Provide the [x, y] coordinate of the cell's center where the given text is located.  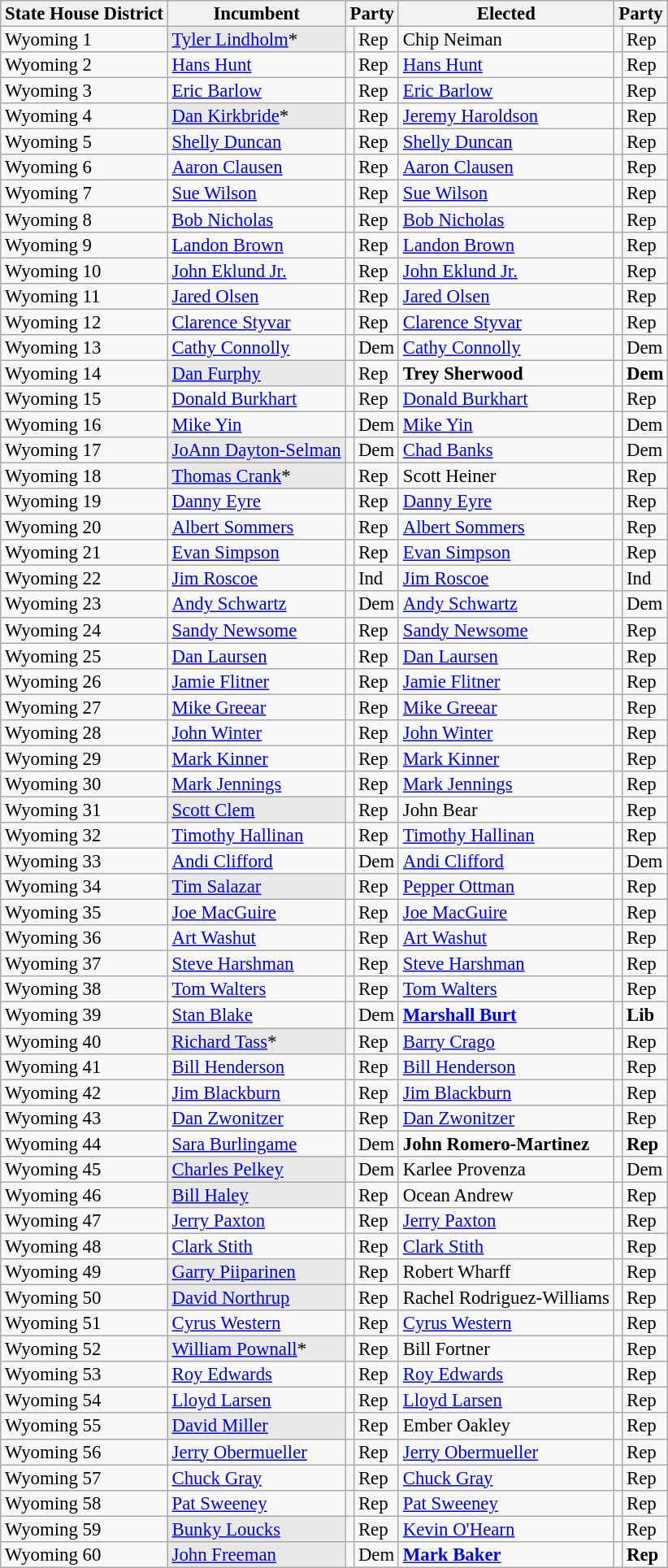
Wyoming 28 [85, 733]
Wyoming 7 [85, 193]
Wyoming 57 [85, 1478]
Wyoming 32 [85, 836]
Wyoming 30 [85, 784]
Wyoming 40 [85, 1041]
JoAnn Dayton-Selman [257, 450]
Wyoming 17 [85, 450]
Wyoming 24 [85, 630]
Wyoming 20 [85, 528]
Wyoming 50 [85, 1298]
Mark Baker [505, 1555]
Chad Banks [505, 450]
Tyler Lindholm* [257, 40]
Wyoming 4 [85, 116]
Wyoming 59 [85, 1529]
Wyoming 19 [85, 502]
Wyoming 22 [85, 579]
Karlee Provenza [505, 1170]
Dan Furphy [257, 373]
Wyoming 29 [85, 758]
Wyoming 13 [85, 348]
Scott Heiner [505, 476]
Stan Blake [257, 1015]
Wyoming 3 [85, 91]
Wyoming 58 [85, 1503]
Wyoming 44 [85, 1144]
Wyoming 16 [85, 424]
Wyoming 5 [85, 142]
William Pownall* [257, 1349]
Wyoming 12 [85, 322]
Dan Kirkbride* [257, 116]
Thomas Crank* [257, 476]
Charles Pelkey [257, 1170]
Wyoming 60 [85, 1555]
Bunky Loucks [257, 1529]
John Bear [505, 810]
Marshall Burt [505, 1015]
Ember Oakley [505, 1427]
John Freeman [257, 1555]
Wyoming 56 [85, 1452]
Wyoming 33 [85, 862]
Lib [645, 1015]
State House District [85, 14]
Elected [505, 14]
Wyoming 34 [85, 887]
Ocean Andrew [505, 1195]
David Miller [257, 1427]
Barry Crago [505, 1041]
Wyoming 42 [85, 1092]
Wyoming 55 [85, 1427]
Wyoming 26 [85, 681]
Scott Clem [257, 810]
Wyoming 15 [85, 399]
Wyoming 39 [85, 1015]
Wyoming 35 [85, 913]
John Romero-Martinez [505, 1144]
Wyoming 47 [85, 1221]
Robert Wharff [505, 1272]
Wyoming 21 [85, 553]
Incumbent [257, 14]
Wyoming 11 [85, 296]
Wyoming 49 [85, 1272]
Trey Sherwood [505, 373]
Wyoming 27 [85, 707]
Tim Salazar [257, 887]
Wyoming 41 [85, 1066]
Bill Haley [257, 1195]
Wyoming 25 [85, 656]
Kevin O'Hearn [505, 1529]
Wyoming 23 [85, 605]
Wyoming 2 [85, 65]
David Northrup [257, 1298]
Wyoming 38 [85, 990]
Chip Neiman [505, 40]
Wyoming 52 [85, 1349]
Pepper Ottman [505, 887]
Wyoming 48 [85, 1246]
Wyoming 31 [85, 810]
Richard Tass* [257, 1041]
Wyoming 45 [85, 1170]
Wyoming 1 [85, 40]
Wyoming 46 [85, 1195]
Jeremy Haroldson [505, 116]
Wyoming 37 [85, 964]
Wyoming 54 [85, 1401]
Wyoming 36 [85, 938]
Wyoming 10 [85, 271]
Wyoming 18 [85, 476]
Rachel Rodriguez-Williams [505, 1298]
Wyoming 43 [85, 1118]
Wyoming 14 [85, 373]
Wyoming 6 [85, 167]
Sara Burlingame [257, 1144]
Wyoming 9 [85, 245]
Wyoming 8 [85, 219]
Garry Piiparinen [257, 1272]
Wyoming 53 [85, 1375]
Bill Fortner [505, 1349]
Wyoming 51 [85, 1323]
